Scan for the cell matching the given text and deliver its [x, y] coordinate at center. 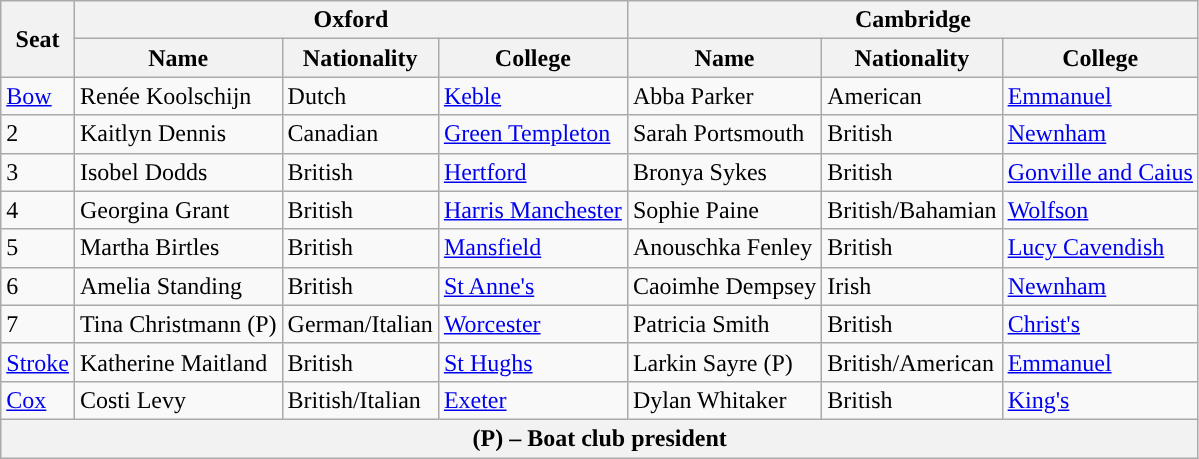
Cox [38, 400]
American [912, 96]
Cambridge [912, 20]
Katherine Maitland [178, 362]
2 [38, 134]
Canadian [360, 134]
German/Italian [360, 324]
Anouschka Fenley [724, 248]
Stroke [38, 362]
British/Bahamian [912, 210]
Dutch [360, 96]
Gonville and Caius [1100, 172]
Tina Christmann (P) [178, 324]
Wolfson [1100, 210]
Christ's [1100, 324]
7 [38, 324]
Lucy Cavendish [1100, 248]
Sarah Portsmouth [724, 134]
Worcester [532, 324]
Kaitlyn Dennis [178, 134]
Green Templeton [532, 134]
Sophie Paine [724, 210]
Mansfield [532, 248]
Bow [38, 96]
Martha Birtles [178, 248]
Dylan Whitaker [724, 400]
British/American [912, 362]
Abba Parker [724, 96]
6 [38, 286]
5 [38, 248]
3 [38, 172]
Larkin Sayre (P) [724, 362]
Irish [912, 286]
King's [1100, 400]
Hertford [532, 172]
Amelia Standing [178, 286]
Caoimhe Dempsey [724, 286]
4 [38, 210]
Isobel Dodds [178, 172]
British/Italian [360, 400]
Georgina Grant [178, 210]
Renée Koolschijn [178, 96]
Oxford [350, 20]
Keble [532, 96]
Bronya Sykes [724, 172]
St Anne's [532, 286]
Exeter [532, 400]
Patricia Smith [724, 324]
Seat [38, 39]
Costi Levy [178, 400]
Harris Manchester [532, 210]
(P) – Boat club president [600, 438]
St Hughs [532, 362]
